Capture the cell that displays the provided text and extract its (X, Y) central coordinate. 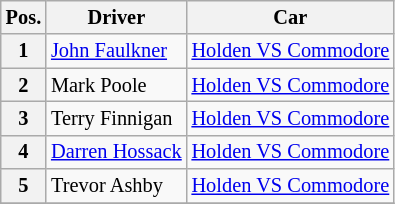
John Faulkner (116, 51)
4 (24, 152)
Car (291, 17)
Darren Hossack (116, 152)
Mark Poole (116, 85)
3 (24, 118)
Pos. (24, 17)
1 (24, 51)
Terry Finnigan (116, 118)
2 (24, 85)
5 (24, 186)
Trevor Ashby (116, 186)
Driver (116, 17)
